Return [X, Y] of the center of cell containing provided text 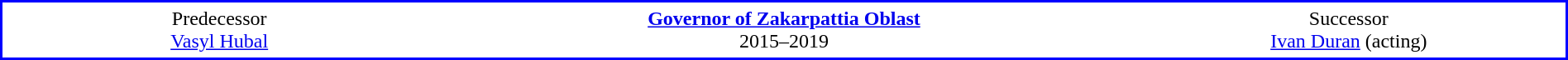
PredecessorVasyl Hubal [219, 30]
SuccessorIvan Duran (acting) [1350, 30]
Governor of Zakarpattia Oblast2015–2019 [784, 30]
